For the text-containing cell, return its midpoint in (x, y) coordinate format. 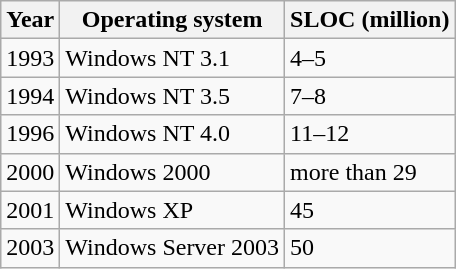
SLOC (million) (370, 20)
Windows 2000 (172, 172)
2003 (30, 248)
2000 (30, 172)
50 (370, 248)
2001 (30, 210)
Operating system (172, 20)
more than 29 (370, 172)
Windows NT 4.0 (172, 134)
1993 (30, 58)
1996 (30, 134)
11–12 (370, 134)
1994 (30, 96)
Windows XP (172, 210)
45 (370, 210)
Windows NT 3.1 (172, 58)
7–8 (370, 96)
Windows Server 2003 (172, 248)
Windows NT 3.5 (172, 96)
4–5 (370, 58)
Year (30, 20)
